Find where the given text appears and provide that cell's center as [x, y] coordinate. 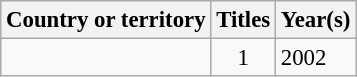
Titles [244, 20]
Year(s) [315, 20]
Country or territory [106, 20]
2002 [315, 58]
1 [244, 58]
